Search for the cell housing the specified text and yield its (X, Y) center coordinate. 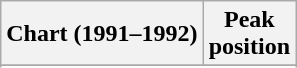
Peakposition (249, 34)
Chart (1991–1992) (102, 34)
